Output the (X, Y) coordinate of the center of the cell containing the given text.  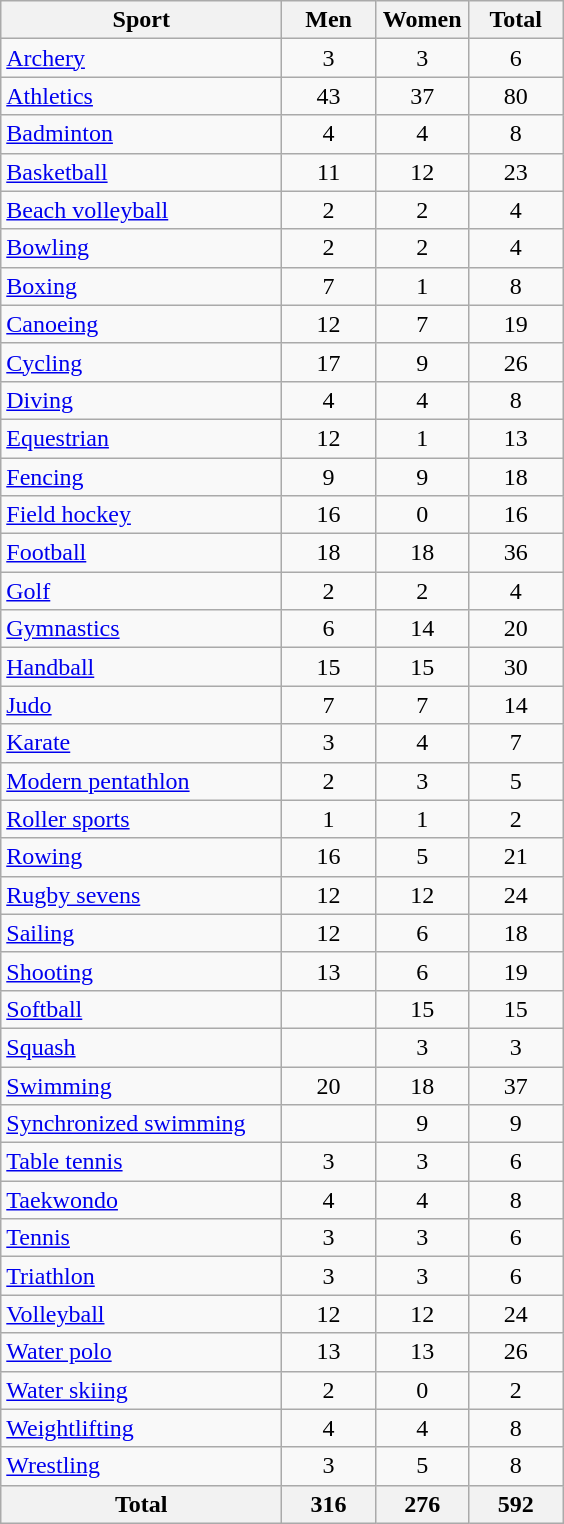
Synchronized swimming (142, 1124)
Gymnastics (142, 629)
316 (329, 1504)
Modern pentathlon (142, 781)
Roller sports (142, 819)
276 (422, 1504)
Karate (142, 743)
Men (329, 20)
30 (516, 667)
Water polo (142, 1352)
Women (422, 20)
Athletics (142, 96)
Swimming (142, 1085)
11 (329, 172)
Softball (142, 1009)
Water skiing (142, 1390)
Triathlon (142, 1276)
36 (516, 553)
Wrestling (142, 1466)
Equestrian (142, 438)
Handball (142, 667)
Field hockey (142, 515)
Squash (142, 1047)
Rowing (142, 857)
592 (516, 1504)
Football (142, 553)
17 (329, 362)
Cycling (142, 362)
Weightlifting (142, 1428)
Badminton (142, 134)
Canoeing (142, 324)
Tennis (142, 1238)
Sailing (142, 933)
23 (516, 172)
Golf (142, 591)
Archery (142, 58)
Bowling (142, 248)
Table tennis (142, 1162)
80 (516, 96)
Boxing (142, 286)
43 (329, 96)
Judo (142, 705)
Beach volleyball (142, 210)
Basketball (142, 172)
21 (516, 857)
Taekwondo (142, 1200)
Fencing (142, 477)
Diving (142, 400)
Rugby sevens (142, 895)
Shooting (142, 971)
Sport (142, 20)
Volleyball (142, 1314)
